Capture the cell that displays the provided text and extract its (x, y) central coordinate. 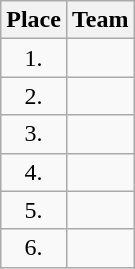
6. (34, 248)
1. (34, 58)
4. (34, 172)
Team (100, 20)
Place (34, 20)
5. (34, 210)
2. (34, 96)
3. (34, 134)
